From the cell containing the given text, extract its center point as [X, Y] coordinate. 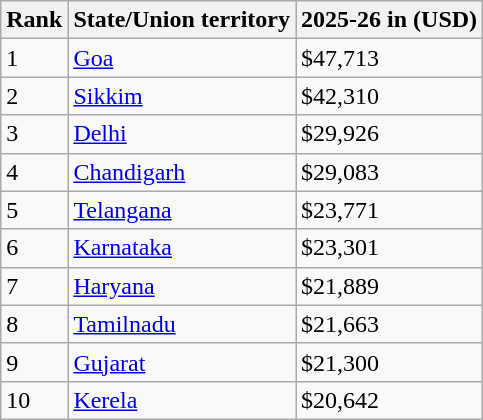
Sikkim [182, 96]
3 [34, 134]
$21,300 [390, 362]
4 [34, 172]
$23,301 [390, 248]
2 [34, 96]
$42,310 [390, 96]
$29,083 [390, 172]
$20,642 [390, 400]
Rank [34, 20]
Karnataka [182, 248]
$29,926 [390, 134]
Kerela [182, 400]
Tamilnadu [182, 324]
State/Union territory [182, 20]
Chandigarh [182, 172]
7 [34, 286]
6 [34, 248]
1 [34, 58]
$23,771 [390, 210]
8 [34, 324]
Gujarat [182, 362]
$47,713 [390, 58]
Goa [182, 58]
$21,889 [390, 286]
9 [34, 362]
$21,663 [390, 324]
Telangana [182, 210]
10 [34, 400]
Delhi [182, 134]
5 [34, 210]
Haryana [182, 286]
2025-26 in (USD) [390, 20]
